From the cell containing the given text, extract its center point as [x, y] coordinate. 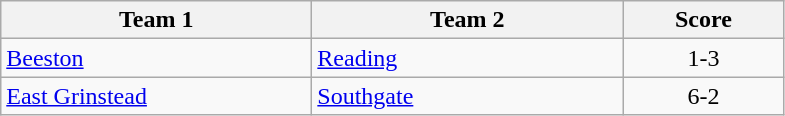
1-3 [704, 58]
6-2 [704, 96]
Score [704, 20]
Beeston [156, 58]
Southgate [468, 96]
Team 1 [156, 20]
Reading [468, 58]
Team 2 [468, 20]
East Grinstead [156, 96]
